Output the (x, y) coordinate of the center of the cell containing the given text.  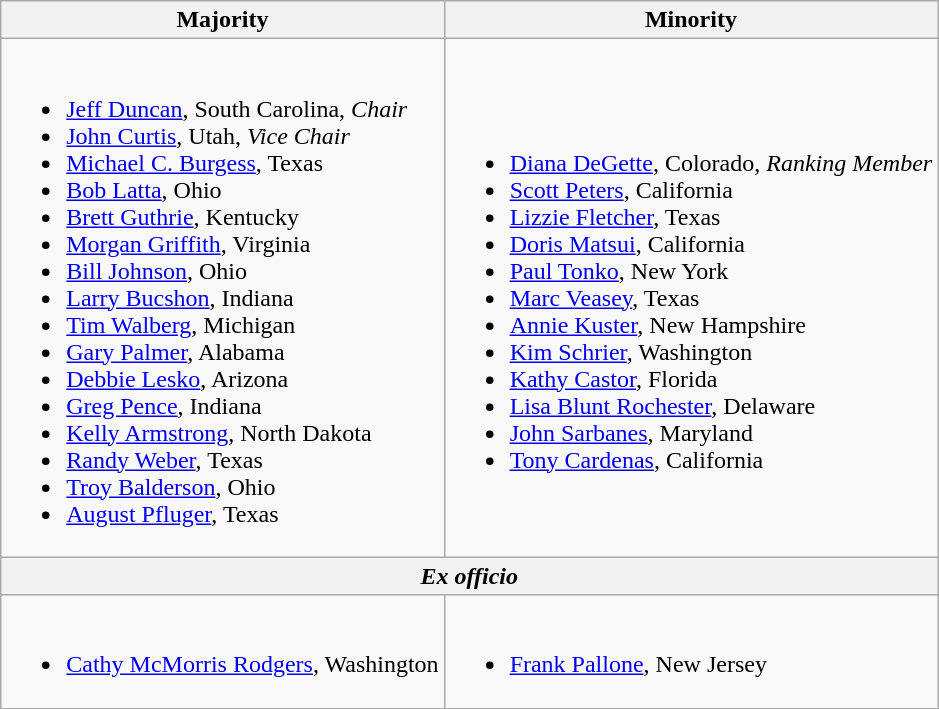
Minority (691, 20)
Frank Pallone, New Jersey (691, 652)
Cathy McMorris Rodgers, Washington (222, 652)
Ex officio (470, 576)
Majority (222, 20)
